Detect which cell encompasses the target text, then output its (X, Y) center coordinate. 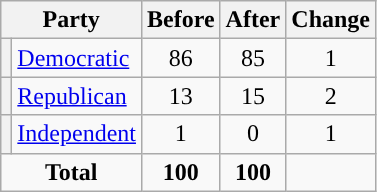
Republican (77, 96)
2 (331, 96)
15 (253, 96)
0 (253, 134)
85 (253, 58)
13 (180, 96)
Party (72, 20)
Before (180, 20)
Democratic (77, 58)
Independent (77, 134)
Total (72, 172)
86 (180, 58)
After (253, 20)
Change (331, 20)
